Pinpoint the cell where the given text exists, returning its [x, y] midpoint coordinate. 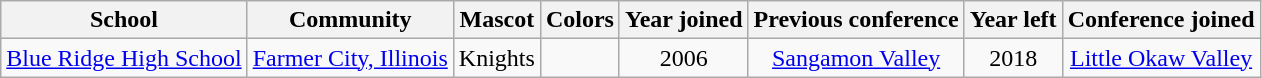
Blue Ridge High School [124, 58]
Community [350, 20]
Year left [1013, 20]
Sangamon Valley [856, 58]
2018 [1013, 58]
Conference joined [1161, 20]
Previous conference [856, 20]
Little Okaw Valley [1161, 58]
Colors [580, 20]
Mascot [496, 20]
Knights [496, 58]
Year joined [684, 20]
2006 [684, 58]
School [124, 20]
Farmer City, Illinois [350, 58]
